For the text-containing cell, return its midpoint in (X, Y) coordinate format. 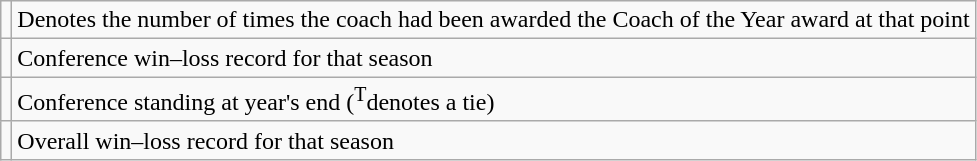
Conference standing at year's end (Tdenotes a tie) (494, 100)
Overall win–loss record for that season (494, 140)
Denotes the number of times the coach had been awarded the Coach of the Year award at that point (494, 20)
Conference win–loss record for that season (494, 58)
